Determine the [X, Y] coordinate at the center of the cell enclosing the given text.  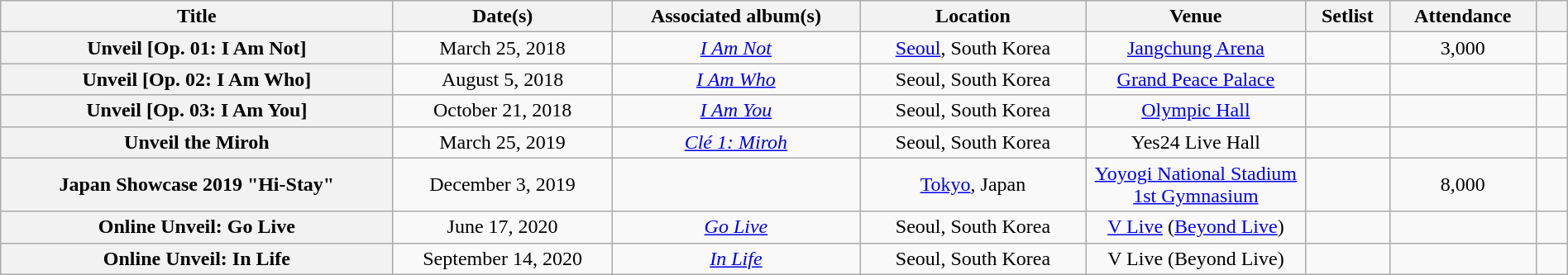
Online Unveil: In Life [197, 258]
Olympic Hall [1196, 111]
Yes24 Live Hall [1196, 142]
June 17, 2020 [503, 227]
8,000 [1462, 185]
Japan Showcase 2019 "Hi-Stay" [197, 185]
Date(s) [503, 17]
Grand Peace Palace [1196, 79]
Jangchung Arena [1196, 48]
Location [973, 17]
Venue [1196, 17]
Unveil [Op. 02: I Am Who] [197, 79]
I Am Not [736, 48]
Attendance [1462, 17]
October 21, 2018 [503, 111]
Unveil the Miroh [197, 142]
March 25, 2019 [503, 142]
Yoyogi National Stadium 1st Gymnasium [1196, 185]
I Am You [736, 111]
3,000 [1462, 48]
I Am Who [736, 79]
Online Unveil: Go Live [197, 227]
Title [197, 17]
Associated album(s) [736, 17]
In Life [736, 258]
March 25, 2018 [503, 48]
Tokyo, Japan [973, 185]
Go Live [736, 227]
September 14, 2020 [503, 258]
Unveil [Op. 03: I Am You] [197, 111]
Setlist [1348, 17]
August 5, 2018 [503, 79]
Unveil [Op. 01: I Am Not] [197, 48]
Clé 1: Miroh [736, 142]
December 3, 2019 [503, 185]
